Identify which cell holds the provided text, then report its (x, y) central coordinate. 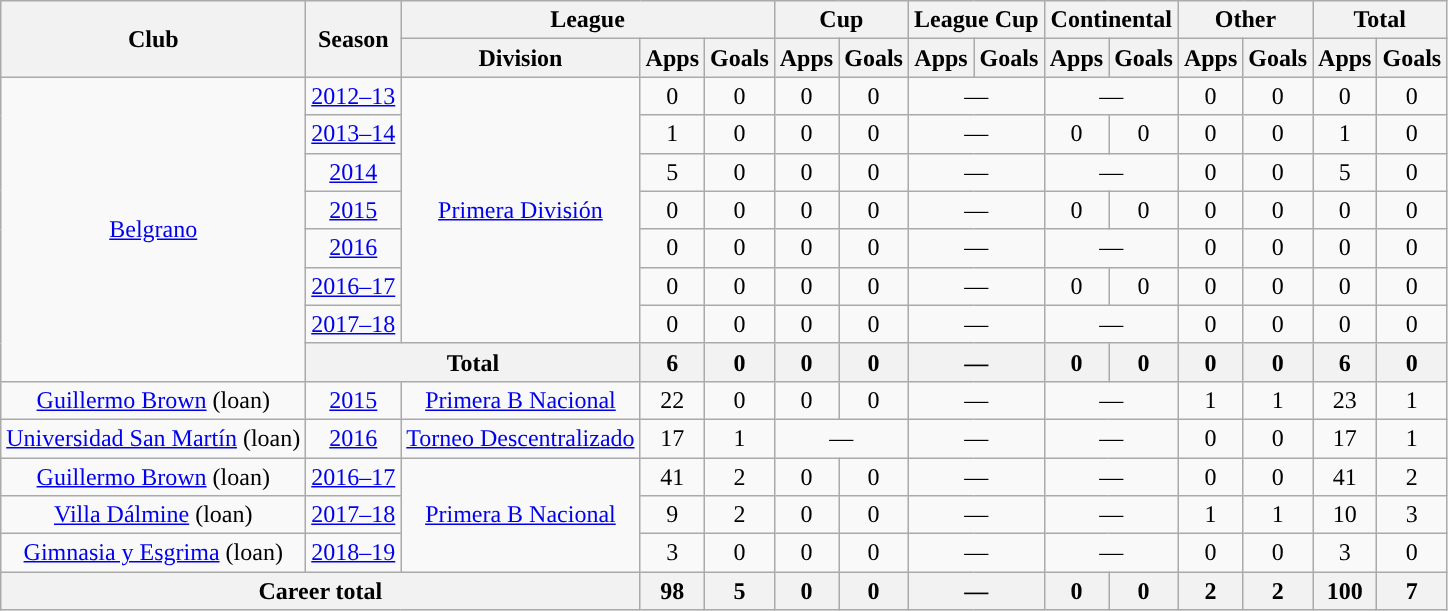
Club (154, 39)
Other (1245, 20)
League Cup (976, 20)
Torneo Descentralizado (520, 438)
Universidad San Martín (loan) (154, 438)
2014 (354, 172)
9 (672, 515)
98 (672, 591)
22 (672, 400)
100 (1345, 591)
Belgrano (154, 229)
Career total (320, 591)
2013–14 (354, 134)
2012–13 (354, 96)
Season (354, 39)
League (588, 20)
Cup (841, 20)
Villa Dálmine (loan) (154, 515)
Gimnasia y Esgrima (loan) (154, 553)
Continental (1111, 20)
10 (1345, 515)
2018–19 (354, 553)
23 (1345, 400)
Division (520, 58)
7 (1412, 591)
Primera División (520, 210)
